Scan for the cell matching the given text and deliver its (x, y) coordinate at center. 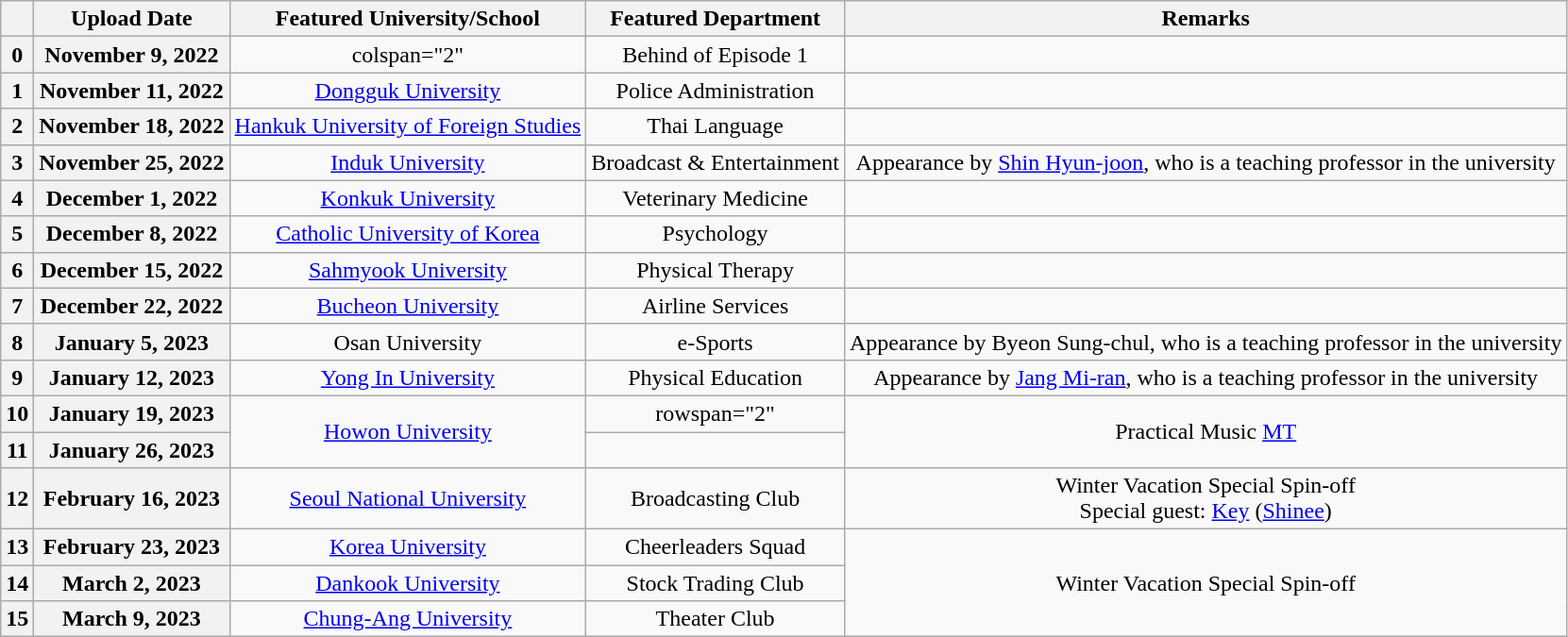
9 (17, 377)
Practical Music MT (1206, 431)
January 19, 2023 (132, 413)
December 8, 2022 (132, 234)
February 23, 2023 (132, 547)
Remarks (1206, 19)
5 (17, 234)
March 9, 2023 (132, 619)
Yong In University (408, 377)
November 9, 2022 (132, 55)
Appearance by Shin Hyun-joon, who is a teaching professor in the university (1206, 162)
Behind of Episode 1 (716, 55)
Seoul National University (408, 498)
2 (17, 126)
Featured University/School (408, 19)
December 1, 2022 (132, 198)
Induk University (408, 162)
6 (17, 270)
e-Sports (716, 342)
Chung-Ang University (408, 619)
Dongguk University (408, 91)
Osan University (408, 342)
15 (17, 619)
November 18, 2022 (132, 126)
Catholic University of Korea (408, 234)
12 (17, 498)
Broadcasting Club (716, 498)
December 15, 2022 (132, 270)
Physical Therapy (716, 270)
Bucheon University (408, 306)
January 26, 2023 (132, 450)
13 (17, 547)
Psychology (716, 234)
March 2, 2023 (132, 583)
Police Administration (716, 91)
Howon University (408, 431)
Winter Vacation Special Spin-offSpecial guest: Key (Shinee) (1206, 498)
January 5, 2023 (132, 342)
Winter Vacation Special Spin-off (1206, 583)
December 22, 2022 (132, 306)
Physical Education (716, 377)
1 (17, 91)
Theater Club (716, 619)
February 16, 2023 (132, 498)
January 12, 2023 (132, 377)
Thai Language (716, 126)
11 (17, 450)
November 25, 2022 (132, 162)
Korea University (408, 547)
rowspan="2" (716, 413)
Konkuk University (408, 198)
Stock Trading Club (716, 583)
Hankuk University of Foreign Studies (408, 126)
Veterinary Medicine (716, 198)
colspan="2" (408, 55)
Appearance by Jang Mi-ran, who is a teaching professor in the university (1206, 377)
Dankook University (408, 583)
November 11, 2022 (132, 91)
Airline Services (716, 306)
4 (17, 198)
Upload Date (132, 19)
Cheerleaders Squad (716, 547)
Featured Department (716, 19)
0 (17, 55)
8 (17, 342)
14 (17, 583)
3 (17, 162)
10 (17, 413)
Sahmyook University (408, 270)
Appearance by Byeon Sung-chul, who is a teaching professor in the university (1206, 342)
Broadcast & Entertainment (716, 162)
7 (17, 306)
